Identify which cell holds the provided text, then report its (x, y) central coordinate. 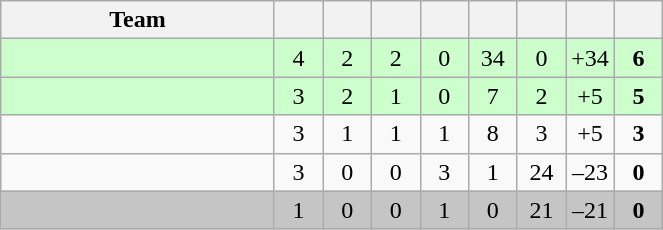
Team (138, 20)
–21 (590, 210)
34 (494, 58)
+34 (590, 58)
5 (638, 96)
–23 (590, 172)
7 (494, 96)
24 (542, 172)
6 (638, 58)
21 (542, 210)
4 (298, 58)
8 (494, 134)
